Determine the (x, y) coordinate at the center of the cell enclosing the given text.  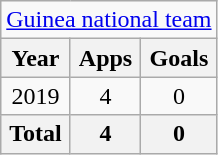
Goals (179, 58)
Total (36, 134)
Year (36, 58)
Guinea national team (109, 20)
Apps (105, 58)
2019 (36, 96)
